Pinpoint the cell where the given text exists, returning its (X, Y) midpoint coordinate. 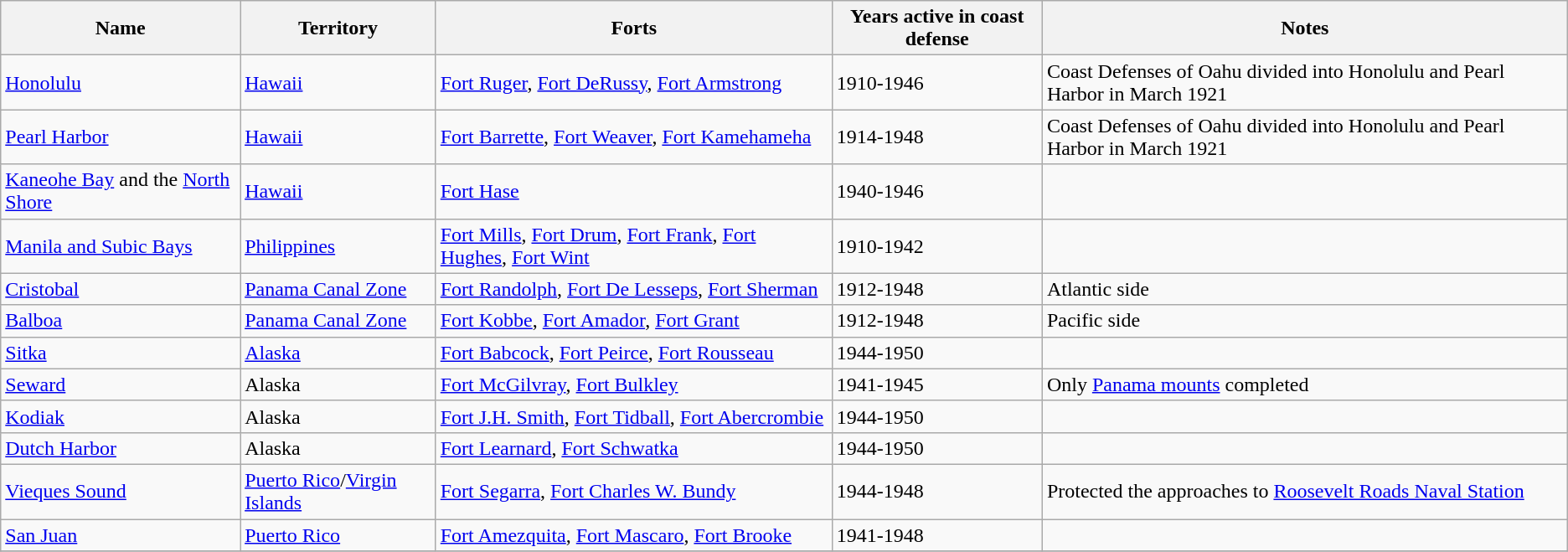
Only Panama mounts completed (1305, 384)
Years active in coast defense (936, 28)
Name (121, 28)
Fort Randolph, Fort De Lesseps, Fort Sherman (633, 289)
Puerto Rico (338, 535)
Fort Hase (633, 191)
Seward (121, 384)
Puerto Rico/Virgin Islands (338, 491)
Fort McGilvray, Fort Bulkley (633, 384)
Vieques Sound (121, 491)
Fort Learnard, Fort Schwatka (633, 448)
Cristobal (121, 289)
1944-1948 (936, 491)
Manila and Subic Bays (121, 246)
Kaneohe Bay and the North Shore (121, 191)
1941-1948 (936, 535)
1910-1942 (936, 246)
Dutch Harbor (121, 448)
Kodiak (121, 416)
Protected the approaches to Roosevelt Roads Naval Station (1305, 491)
1940-1946 (936, 191)
Fort Barrette, Fort Weaver, Fort Kamehameha (633, 137)
1941-1945 (936, 384)
Fort Ruger, Fort DeRussy, Fort Armstrong (633, 82)
Fort Amezquita, Fort Mascaro, Fort Brooke (633, 535)
Territory (338, 28)
Pacific side (1305, 321)
Fort Kobbe, Fort Amador, Fort Grant (633, 321)
Pearl Harbor (121, 137)
Philippines (338, 246)
Fort Mills, Fort Drum, Fort Frank, Fort Hughes, Fort Wint (633, 246)
Sitka (121, 353)
Fort J.H. Smith, Fort Tidball, Fort Abercrombie (633, 416)
Fort Babcock, Fort Peirce, Fort Rousseau (633, 353)
Fort Segarra, Fort Charles W. Bundy (633, 491)
Atlantic side (1305, 289)
Forts (633, 28)
Notes (1305, 28)
San Juan (121, 535)
Honolulu (121, 82)
1910-1946 (936, 82)
1914-1948 (936, 137)
Balboa (121, 321)
